Detect which cell encompasses the target text, then output its (X, Y) center coordinate. 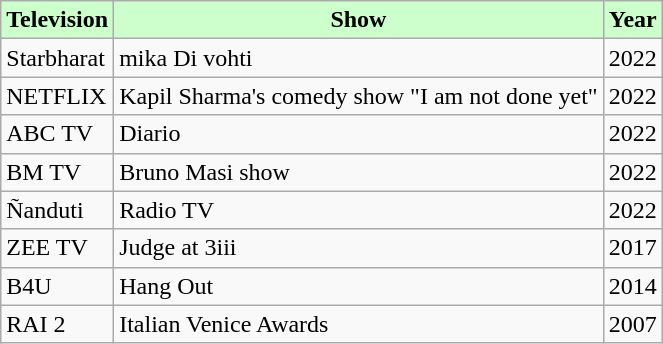
Judge at 3iii (359, 248)
Radio TV (359, 210)
Year (632, 20)
2007 (632, 324)
2017 (632, 248)
BM TV (58, 172)
RAI 2 (58, 324)
Diario (359, 134)
mika Di vohti (359, 58)
Hang Out (359, 286)
B4U (58, 286)
Starbharat (58, 58)
2014 (632, 286)
Kapil Sharma's comedy show "I am not done yet" (359, 96)
Bruno Masi show (359, 172)
ABC TV (58, 134)
Ñanduti (58, 210)
Italian Venice Awards (359, 324)
Show (359, 20)
ZEE TV (58, 248)
Television (58, 20)
NETFLIX (58, 96)
